Scan for the cell matching the given text and deliver its [X, Y] coordinate at center. 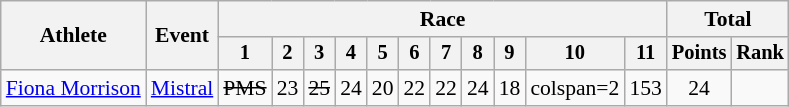
Rank [760, 54]
25 [319, 88]
9 [510, 54]
5 [383, 54]
11 [646, 54]
23 [288, 88]
6 [414, 54]
Mistral [182, 88]
3 [319, 54]
153 [646, 88]
10 [574, 54]
Points [699, 54]
colspan=2 [574, 88]
Event [182, 36]
20 [383, 88]
4 [351, 54]
2 [288, 54]
18 [510, 88]
Athlete [74, 36]
Total [728, 19]
PMS [244, 88]
7 [446, 54]
Race [442, 19]
Fiona Morrison [74, 88]
1 [244, 54]
8 [478, 54]
